From the cell containing the given text, extract its center point as [x, y] coordinate. 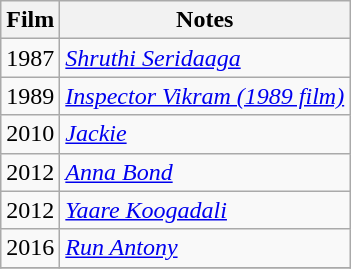
2016 [30, 248]
1987 [30, 58]
Run Antony [205, 248]
Jackie [205, 134]
Yaare Koogadali [205, 210]
Film [30, 20]
2010 [30, 134]
Shruthi Seridaaga [205, 58]
Anna Bond [205, 172]
Inspector Vikram (1989 film) [205, 96]
1989 [30, 96]
Notes [205, 20]
